For the text-containing cell, return its midpoint in (x, y) coordinate format. 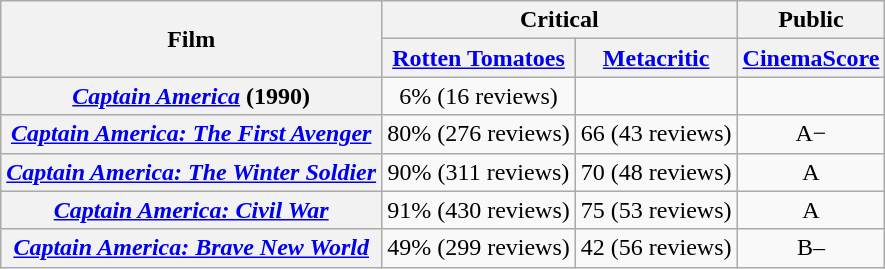
A− (811, 134)
91% (430 reviews) (479, 210)
49% (299 reviews) (479, 248)
Captain America: Civil War (192, 210)
B– (811, 248)
6% (16 reviews) (479, 96)
CinemaScore (811, 58)
42 (56 reviews) (656, 248)
Metacritic (656, 58)
Critical (560, 20)
Captain America (1990) (192, 96)
75 (53 reviews) (656, 210)
Film (192, 39)
80% (276 reviews) (479, 134)
66 (43 reviews) (656, 134)
70 (48 reviews) (656, 172)
Captain America: The First Avenger (192, 134)
Captain America: Brave New World (192, 248)
90% (311 reviews) (479, 172)
Rotten Tomatoes (479, 58)
Public (811, 20)
Captain America: The Winter Soldier (192, 172)
